Return the [x, y] coordinate for the center point of the cell that contains the specified text.  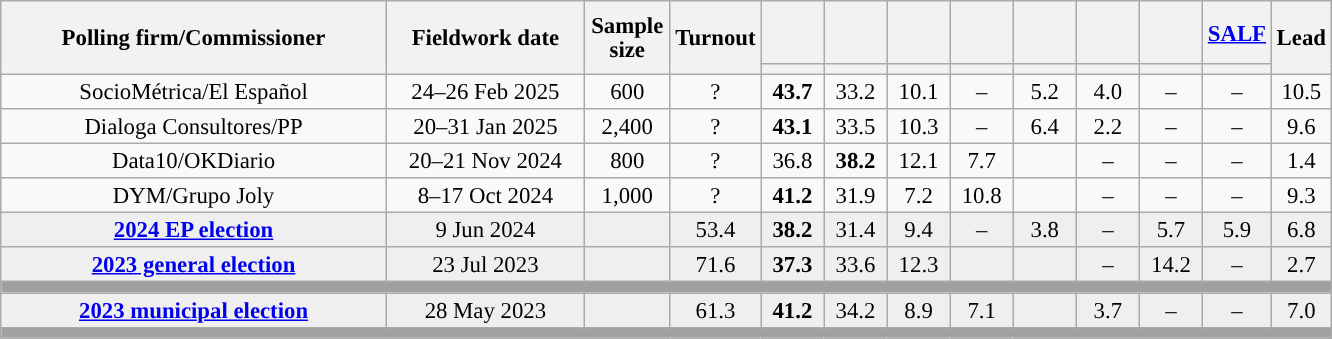
10.3 [918, 126]
12.3 [918, 266]
43.7 [792, 92]
36.8 [792, 162]
34.2 [856, 310]
61.3 [716, 310]
20–31 Jan 2025 [485, 126]
600 [627, 92]
DYM/Grupo Joly [194, 196]
71.6 [716, 266]
12.1 [918, 162]
SALF [1236, 32]
1.4 [1301, 162]
2023 municipal election [194, 310]
14.2 [1170, 266]
SocioMétrica/El Español [194, 92]
53.4 [716, 230]
2.7 [1301, 266]
5.9 [1236, 230]
10.8 [982, 196]
31.4 [856, 230]
3.8 [1044, 230]
Polling firm/Commissioner [194, 38]
24–26 Feb 2025 [485, 92]
7.2 [918, 196]
Dialoga Consultores/PP [194, 126]
33.6 [856, 266]
6.8 [1301, 230]
Data10/OKDiario [194, 162]
9.4 [918, 230]
10.1 [918, 92]
800 [627, 162]
2024 EP election [194, 230]
7.0 [1301, 310]
1,000 [627, 196]
5.7 [1170, 230]
9.3 [1301, 196]
6.4 [1044, 126]
3.7 [1108, 310]
43.1 [792, 126]
8.9 [918, 310]
33.2 [856, 92]
31.9 [856, 196]
37.3 [792, 266]
20–21 Nov 2024 [485, 162]
Lead [1301, 38]
9.6 [1301, 126]
Sample size [627, 38]
5.2 [1044, 92]
2.2 [1108, 126]
2023 general election [194, 266]
Fieldwork date [485, 38]
7.1 [982, 310]
10.5 [1301, 92]
28 May 2023 [485, 310]
8–17 Oct 2024 [485, 196]
33.5 [856, 126]
23 Jul 2023 [485, 266]
9 Jun 2024 [485, 230]
4.0 [1108, 92]
2,400 [627, 126]
Turnout [716, 38]
7.7 [982, 162]
